Extract the (x, y) coordinate from the center of the cell holding the provided text.  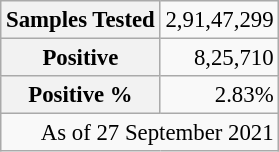
Samples Tested (80, 20)
As of 27 September 2021 (140, 133)
Positive % (80, 95)
Positive (80, 58)
2,91,47,299 (220, 20)
2.83% (220, 95)
8,25,710 (220, 58)
